Extract the (X, Y) coordinate from the center of the cell holding the provided text.  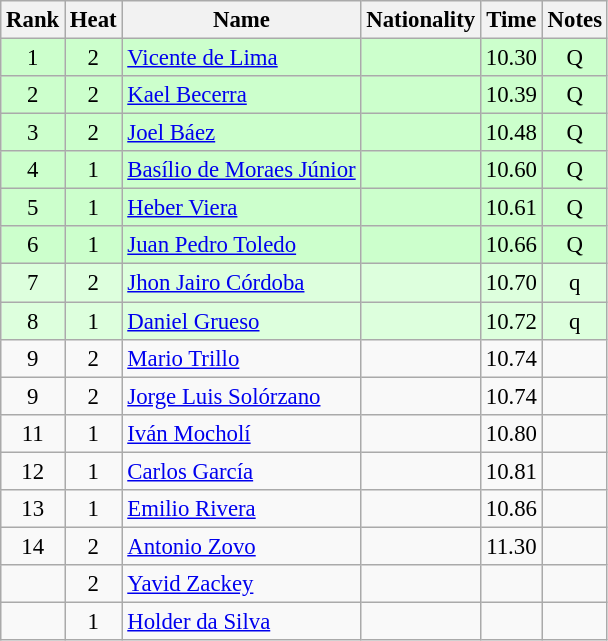
3 (33, 133)
Joel Báez (242, 133)
Antonio Zovo (242, 546)
10.39 (511, 95)
Notes (574, 20)
Nationality (420, 20)
13 (33, 509)
Yavid Zackey (242, 584)
Iván Mocholí (242, 433)
10.86 (511, 509)
10.72 (511, 321)
10.61 (511, 208)
4 (33, 170)
Holder da Silva (242, 621)
Basílio de Moraes Júnior (242, 170)
Rank (33, 20)
Kael Becerra (242, 95)
Heber Viera (242, 208)
Mario Trillo (242, 358)
10.48 (511, 133)
6 (33, 245)
Heat (94, 20)
Carlos García (242, 471)
Juan Pedro Toledo (242, 245)
Name (242, 20)
10.80 (511, 433)
10.81 (511, 471)
Time (511, 20)
11.30 (511, 546)
14 (33, 546)
11 (33, 433)
Vicente de Lima (242, 58)
10.70 (511, 283)
12 (33, 471)
Jorge Luis Solórzano (242, 396)
5 (33, 208)
Emilio Rivera (242, 509)
8 (33, 321)
Jhon Jairo Córdoba (242, 283)
7 (33, 283)
10.30 (511, 58)
Daniel Grueso (242, 321)
10.60 (511, 170)
10.66 (511, 245)
